Determine the (x, y) coordinate at the center of the cell enclosing the given text.  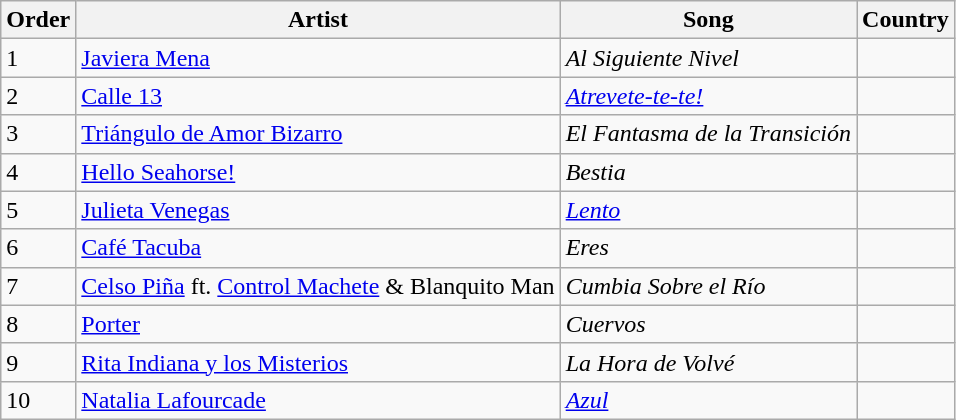
Atrevete-te-te! (708, 96)
Cuervos (708, 324)
El Fantasma de la Transición (708, 134)
Song (708, 20)
La Hora de Volvé (708, 362)
Artist (318, 20)
Calle 13 (318, 96)
Julieta Venegas (318, 210)
Café Tacuba (318, 248)
8 (38, 324)
4 (38, 172)
6 (38, 248)
Javiera Mena (318, 58)
Lento (708, 210)
Hello Seahorse! (318, 172)
Cumbia Sobre el Río (708, 286)
Eres (708, 248)
Azul (708, 400)
10 (38, 400)
5 (38, 210)
Celso Piña ft. Control Machete & Blanquito Man (318, 286)
Porter (318, 324)
Bestia (708, 172)
Triángulo de Amor Bizarro (318, 134)
Rita Indiana y los Misterios (318, 362)
Al Siguiente Nivel (708, 58)
9 (38, 362)
Natalia Lafourcade (318, 400)
Order (38, 20)
7 (38, 286)
3 (38, 134)
2 (38, 96)
1 (38, 58)
Country (906, 20)
